Determine the [X, Y] coordinate at the center of the cell enclosing the given text.  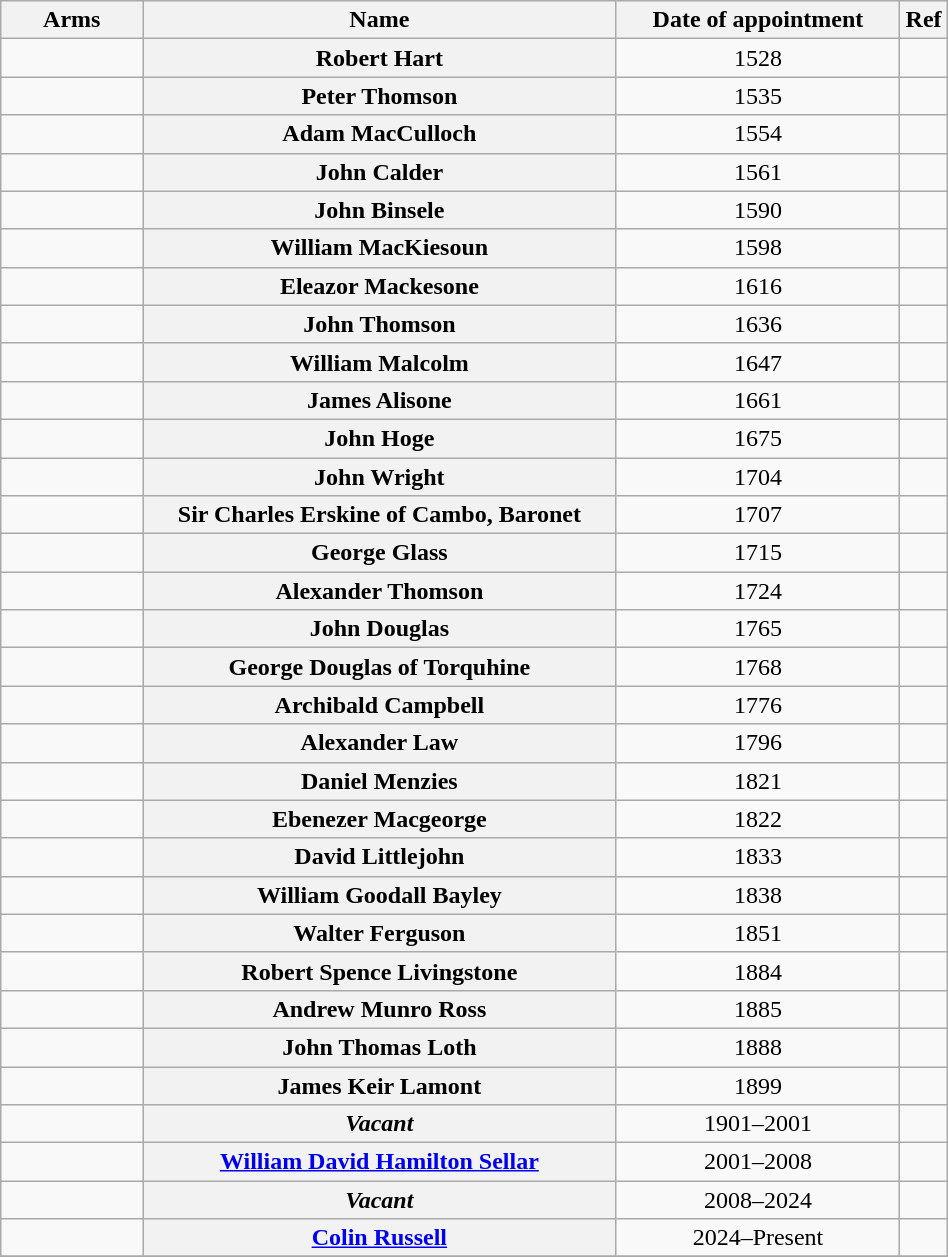
1885 [758, 1009]
1707 [758, 515]
1838 [758, 895]
Alexander Thomson [380, 591]
1598 [758, 248]
1590 [758, 210]
1561 [758, 172]
William Malcolm [380, 362]
Alexander Law [380, 743]
Adam MacCulloch [380, 134]
2024–Present [758, 1238]
Walter Ferguson [380, 933]
William MacKiesoun [380, 248]
Ebenezer Macgeorge [380, 819]
Robert Spence Livingstone [380, 971]
1715 [758, 553]
Robert Hart [380, 58]
James Keir Lamont [380, 1085]
Eleazor Mackesone [380, 286]
Ref [924, 20]
1675 [758, 438]
1899 [758, 1085]
James Alisone [380, 400]
1884 [758, 971]
John Douglas [380, 629]
David Littlejohn [380, 857]
1704 [758, 477]
1765 [758, 629]
Date of appointment [758, 20]
Sir Charles Erskine of Cambo, Baronet [380, 515]
1768 [758, 667]
1901–2001 [758, 1124]
1888 [758, 1047]
Peter Thomson [380, 96]
2001–2008 [758, 1162]
1776 [758, 705]
1724 [758, 591]
John Binsele [380, 210]
1822 [758, 819]
1833 [758, 857]
George Douglas of Torquhine [380, 667]
George Glass [380, 553]
1636 [758, 324]
1796 [758, 743]
Name [380, 20]
1554 [758, 134]
2008–2024 [758, 1200]
John Calder [380, 172]
1851 [758, 933]
Archibald Campbell [380, 705]
1535 [758, 96]
1616 [758, 286]
Arms [72, 20]
1661 [758, 400]
1821 [758, 781]
William Goodall Bayley [380, 895]
John Thomas Loth [380, 1047]
Colin Russell [380, 1238]
Andrew Munro Ross [380, 1009]
John Hoge [380, 438]
Daniel Menzies [380, 781]
John Wright [380, 477]
1647 [758, 362]
1528 [758, 58]
John Thomson [380, 324]
William David Hamilton Sellar [380, 1162]
